Output the (X, Y) coordinate of the center of the cell containing the given text.  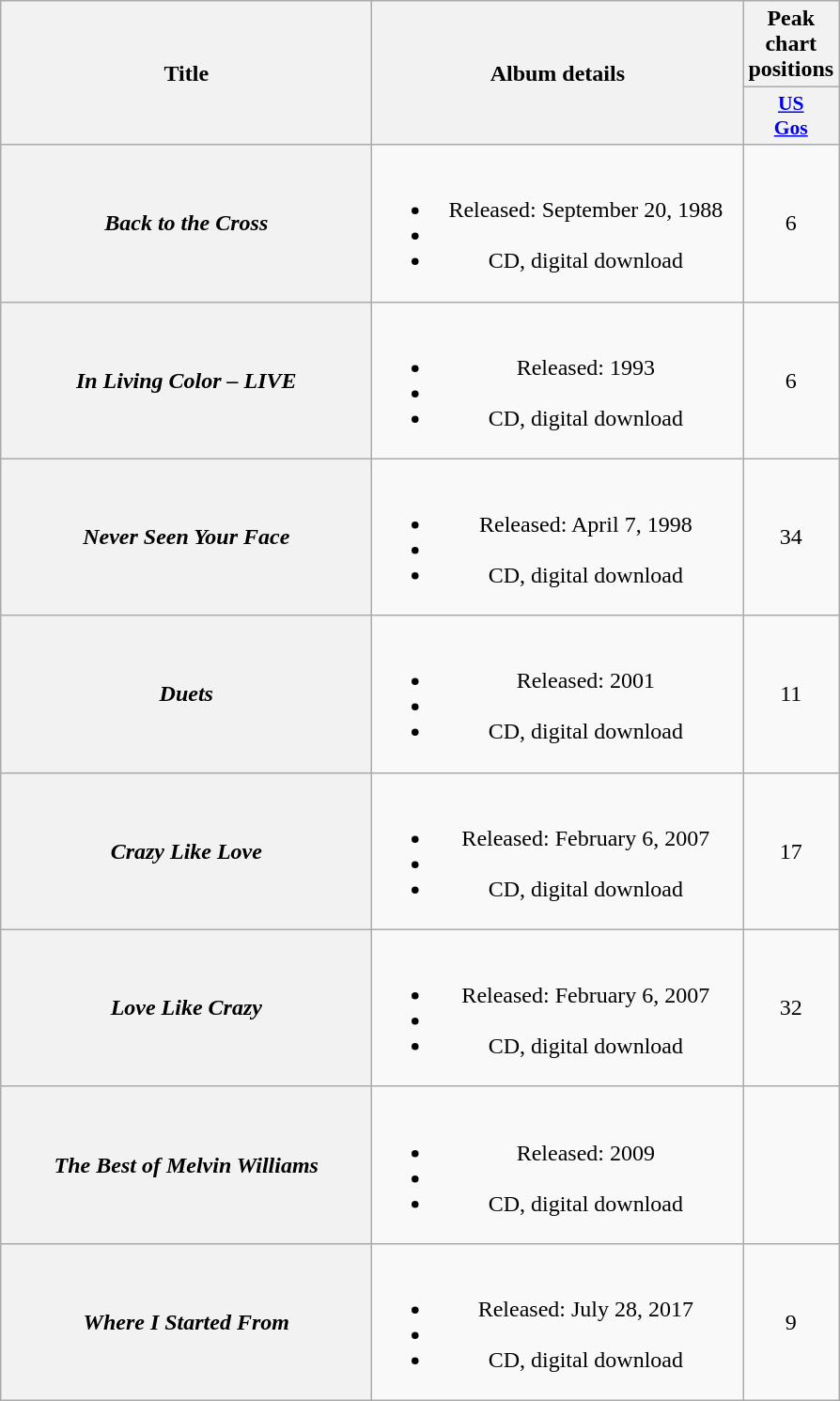
Where I Started From (186, 1321)
Released: April 7, 1998CD, digital download (558, 537)
The Best of Melvin Williams (186, 1165)
Duets (186, 693)
34 (791, 537)
Released: 2009CD, digital download (558, 1165)
Peak chart positions (791, 44)
32 (791, 1007)
9 (791, 1321)
Album details (558, 73)
Released: July 28, 2017CD, digital download (558, 1321)
17 (791, 851)
Released: 2001CD, digital download (558, 693)
Back to the Cross (186, 224)
USGos (791, 117)
Released: September 20, 1988CD, digital download (558, 224)
In Living Color – LIVE (186, 380)
Released: 1993CD, digital download (558, 380)
11 (791, 693)
Crazy Like Love (186, 851)
Love Like Crazy (186, 1007)
Title (186, 73)
Never Seen Your Face (186, 537)
